Provide the [x, y] coordinate of the cell's center where the given text is located.  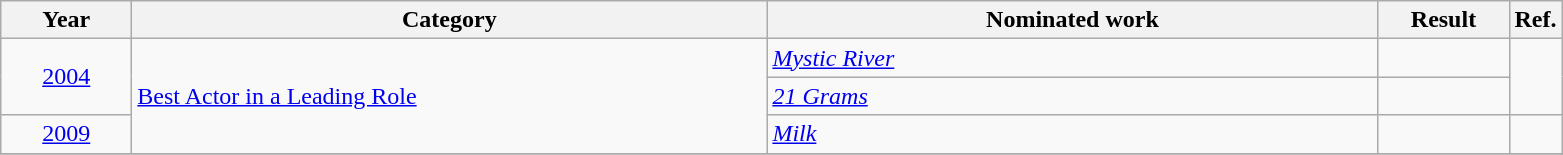
21 Grams [1072, 96]
Result [1444, 20]
Milk [1072, 134]
Best Actor in a Leading Role [450, 96]
Nominated work [1072, 20]
Category [450, 20]
Mystic River [1072, 58]
2004 [66, 77]
Year [66, 20]
2009 [66, 134]
Ref. [1536, 20]
